Locate the cell with the specified text and output its [x, y] center coordinate. 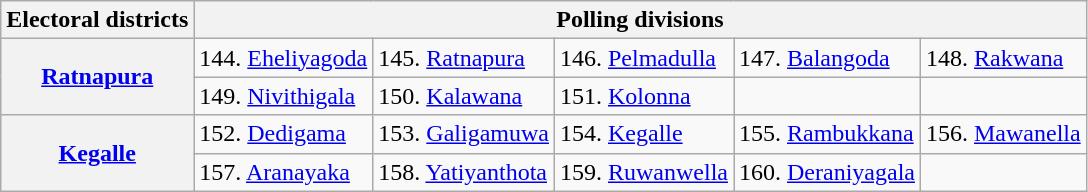
148. Rakwana [1003, 58]
160. Deraniyagala [828, 172]
Electoral districts [98, 20]
156. Mawanella [1003, 134]
Polling divisions [640, 20]
Kegalle [98, 153]
157. Aranayaka [284, 172]
151. Kolonna [644, 96]
152. Dedigama [284, 134]
146. Pelmadulla [644, 58]
145. Ratnapura [464, 58]
158. Yatiyanthota [464, 172]
Ratnapura [98, 77]
153. Galigamuwa [464, 134]
154. Kegalle [644, 134]
159. Ruwanwella [644, 172]
150. Kalawana [464, 96]
155. Rambukkana [828, 134]
149. Nivithigala [284, 96]
147. Balangoda [828, 58]
144. Eheliyagoda [284, 58]
